Extract the [X, Y] coordinate from the center of the cell holding the provided text.  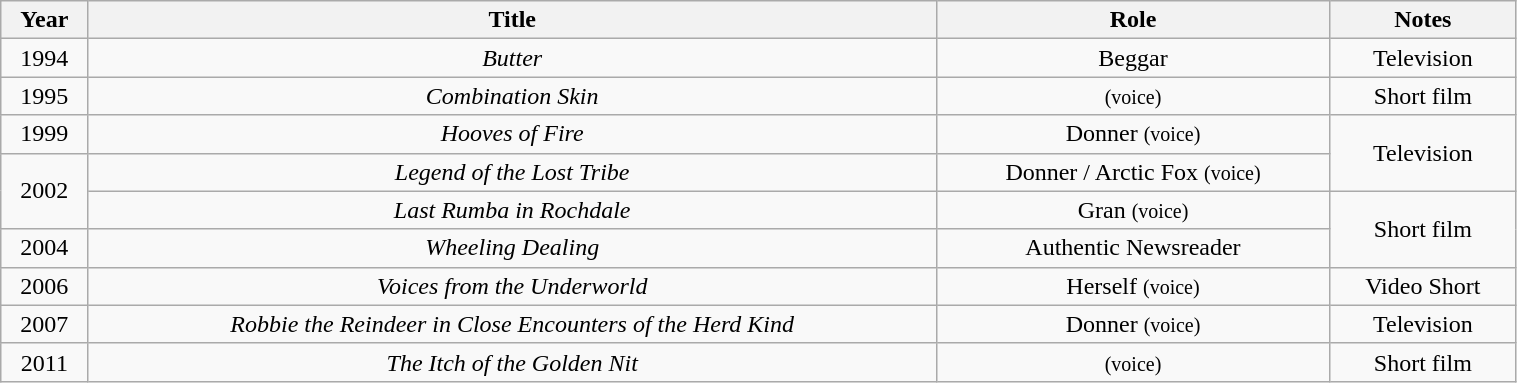
Authentic Newsreader [1132, 248]
Video Short [1423, 286]
Year [44, 20]
Butter [512, 58]
The Itch of the Golden Nit [512, 362]
Robbie the Reindeer in Close Encounters of the Herd Kind [512, 324]
2007 [44, 324]
Hooves of Fire [512, 134]
2002 [44, 191]
1995 [44, 96]
Title [512, 20]
Legend of the Lost Tribe [512, 172]
Beggar [1132, 58]
Role [1132, 20]
Notes [1423, 20]
Herself (voice) [1132, 286]
2011 [44, 362]
Wheeling Dealing [512, 248]
Combination Skin [512, 96]
Voices from the Underworld [512, 286]
Gran (voice) [1132, 210]
2004 [44, 248]
1999 [44, 134]
Donner / Arctic Fox (voice) [1132, 172]
1994 [44, 58]
2006 [44, 286]
Last Rumba in Rochdale [512, 210]
